Identify which cell holds the provided text, then report its (x, y) central coordinate. 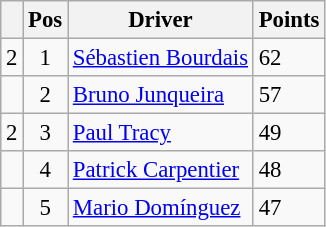
3 (46, 133)
49 (288, 133)
Sébastien Bourdais (161, 58)
Pos (46, 20)
62 (288, 58)
Paul Tracy (161, 133)
Patrick Carpentier (161, 170)
4 (46, 170)
1 (46, 58)
5 (46, 208)
Bruno Junqueira (161, 95)
Driver (161, 20)
Points (288, 20)
Mario Domínguez (161, 208)
57 (288, 95)
48 (288, 170)
47 (288, 208)
